Locate the cell with the specified text and output its (x, y) center coordinate. 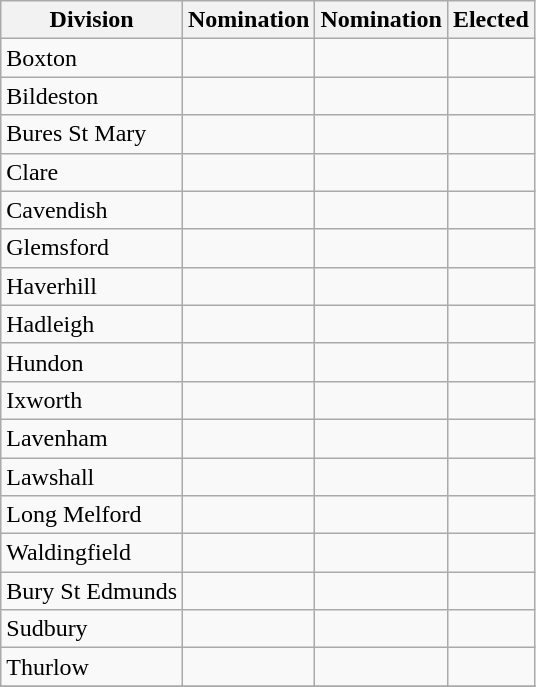
Division (92, 20)
Bury St Edmunds (92, 591)
Sudbury (92, 629)
Lawshall (92, 477)
Cavendish (92, 210)
Long Melford (92, 515)
Hadleigh (92, 324)
Glemsford (92, 248)
Thurlow (92, 667)
Hundon (92, 362)
Ixworth (92, 400)
Haverhill (92, 286)
Elected (490, 20)
Clare (92, 172)
Bures St Mary (92, 134)
Bildeston (92, 96)
Waldingfield (92, 553)
Lavenham (92, 438)
Boxton (92, 58)
